Extract the (X, Y) coordinate from the center of the cell holding the provided text.  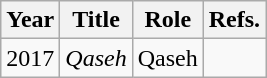
Title (96, 20)
2017 (30, 58)
Year (30, 20)
Refs. (234, 20)
Role (168, 20)
